Pinpoint the cell where the given text exists, returning its (X, Y) midpoint coordinate. 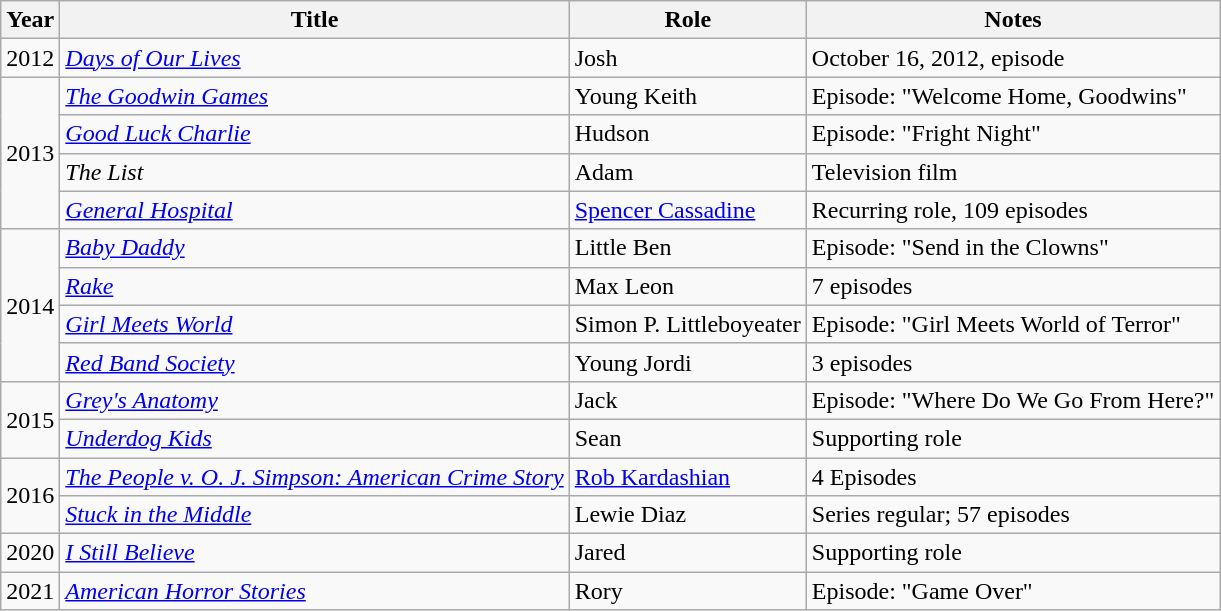
Series regular; 57 episodes (1013, 515)
Little Ben (688, 248)
Grey's Anatomy (314, 400)
Role (688, 20)
Jared (688, 553)
4 Episodes (1013, 477)
The Goodwin Games (314, 96)
Jack (688, 400)
Rake (314, 286)
2015 (30, 419)
Hudson (688, 134)
Young Keith (688, 96)
Episode: "Where Do We Go From Here?" (1013, 400)
Spencer Cassadine (688, 210)
Simon P. Littleboyeater (688, 324)
Recurring role, 109 episodes (1013, 210)
Episode: "Game Over" (1013, 591)
Lewie Diaz (688, 515)
Max Leon (688, 286)
Episode: "Fright Night" (1013, 134)
General Hospital (314, 210)
2012 (30, 58)
Episode: "Welcome Home, Goodwins" (1013, 96)
Girl Meets World (314, 324)
2021 (30, 591)
The People v. O. J. Simpson: American Crime Story (314, 477)
Notes (1013, 20)
October 16, 2012, episode (1013, 58)
Rob Kardashian (688, 477)
Episode: "Girl Meets World of Terror" (1013, 324)
2020 (30, 553)
Young Jordi (688, 362)
3 episodes (1013, 362)
Rory (688, 591)
Stuck in the Middle (314, 515)
American Horror Stories (314, 591)
Good Luck Charlie (314, 134)
The List (314, 172)
Year (30, 20)
Red Band Society (314, 362)
I Still Believe (314, 553)
Title (314, 20)
Underdog Kids (314, 438)
2014 (30, 305)
2016 (30, 496)
Josh (688, 58)
2013 (30, 153)
Days of Our Lives (314, 58)
Baby Daddy (314, 248)
Episode: "Send in the Clowns" (1013, 248)
Sean (688, 438)
Adam (688, 172)
7 episodes (1013, 286)
Television film (1013, 172)
